Search for the cell housing the specified text and yield its [X, Y] center coordinate. 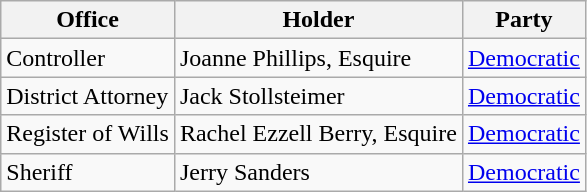
District Attorney [88, 96]
Controller [88, 58]
Party [524, 20]
Office [88, 20]
Jerry Sanders [318, 172]
Sheriff [88, 172]
Joanne Phillips, Esquire [318, 58]
Register of Wills [88, 134]
Holder [318, 20]
Rachel Ezzell Berry, Esquire [318, 134]
Jack Stollsteimer [318, 96]
